Locate the cell with the specified text and output its (X, Y) center coordinate. 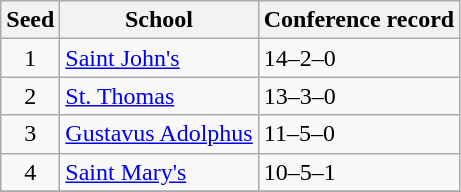
14–2–0 (358, 58)
11–5–0 (358, 134)
Conference record (358, 20)
13–3–0 (358, 96)
2 (30, 96)
3 (30, 134)
1 (30, 58)
Gustavus Adolphus (159, 134)
Seed (30, 20)
Saint Mary's (159, 172)
St. Thomas (159, 96)
Saint John's (159, 58)
10–5–1 (358, 172)
School (159, 20)
4 (30, 172)
